For the text-containing cell, return its midpoint in (x, y) coordinate format. 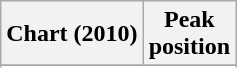
Chart (2010) (72, 34)
Peak position (189, 34)
